Detect which cell encompasses the target text, then output its [X, Y] center coordinate. 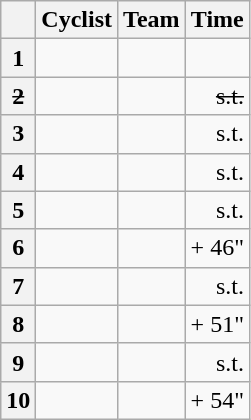
+ 46" [217, 248]
+ 54" [217, 400]
+ 51" [217, 324]
Time [217, 20]
9 [18, 362]
8 [18, 324]
Team [152, 20]
6 [18, 248]
7 [18, 286]
3 [18, 134]
Cyclist [77, 20]
4 [18, 172]
2 [18, 96]
1 [18, 58]
5 [18, 210]
10 [18, 400]
